Output the (X, Y) coordinate of the center of the cell containing the given text.  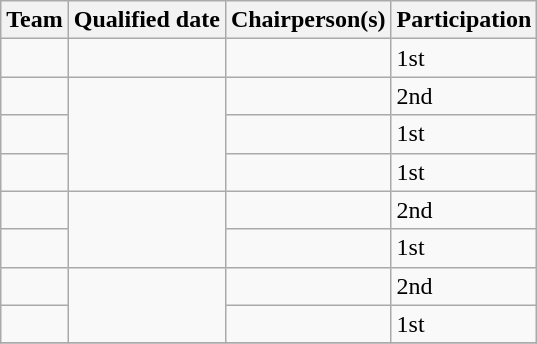
Team (35, 20)
Qualified date (146, 20)
Participation (464, 20)
Chairperson(s) (308, 20)
